Output the (X, Y) coordinate of the center of the cell containing the given text.  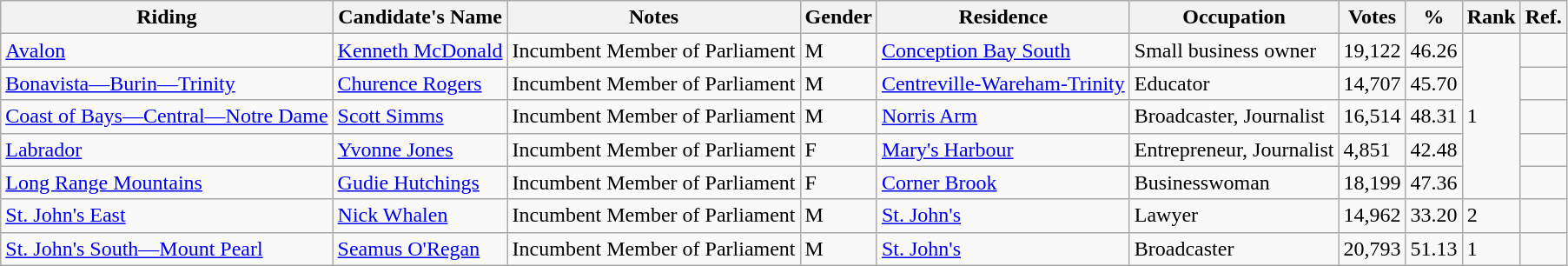
Votes (1373, 17)
46.26 (1433, 50)
47.36 (1433, 183)
16,514 (1373, 116)
Corner Brook (1002, 183)
45.70 (1433, 83)
51.13 (1433, 249)
Bonavista—Burin—Trinity (167, 83)
Entrepreneur, Journalist (1234, 150)
2 (1491, 216)
Ref. (1543, 17)
Gender (838, 17)
Occupation (1234, 17)
Lawyer (1234, 216)
Riding (167, 17)
Notes (653, 17)
Nick Whalen (420, 216)
Scott Simms (420, 116)
Broadcaster (1234, 249)
14,707 (1373, 83)
Residence (1002, 17)
20,793 (1373, 249)
St. John's South—Mount Pearl (167, 249)
14,962 (1373, 216)
Small business owner (1234, 50)
Norris Arm (1002, 116)
Mary's Harbour (1002, 150)
33.20 (1433, 216)
Gudie Hutchings (420, 183)
Broadcaster, Journalist (1234, 116)
Businesswoman (1234, 183)
% (1433, 17)
Kenneth McDonald (420, 50)
Conception Bay South (1002, 50)
Avalon (167, 50)
4,851 (1373, 150)
19,122 (1373, 50)
Candidate's Name (420, 17)
Educator (1234, 83)
Rank (1491, 17)
Coast of Bays—Central—Notre Dame (167, 116)
St. John's East (167, 216)
Yvonne Jones (420, 150)
Centreville-Wareham-Trinity (1002, 83)
Labrador (167, 150)
42.48 (1433, 150)
Churence Rogers (420, 83)
48.31 (1433, 116)
18,199 (1373, 183)
Long Range Mountains (167, 183)
Seamus O'Regan (420, 249)
